For the text-containing cell, return its midpoint in [x, y] coordinate format. 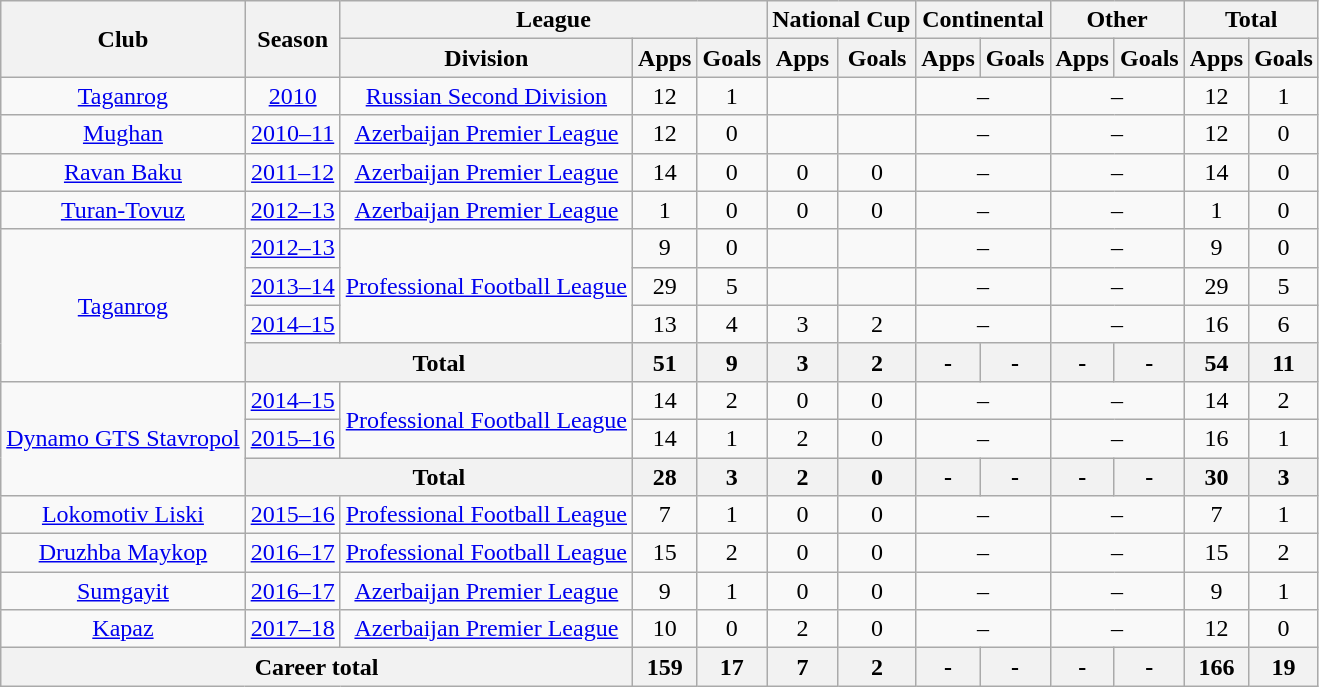
Turan-Tovuz [123, 210]
17 [732, 667]
2010–11 [292, 134]
166 [1216, 667]
Continental [983, 20]
19 [1284, 667]
11 [1284, 362]
54 [1216, 362]
National Cup [842, 20]
30 [1216, 477]
Career total [317, 667]
13 [665, 324]
28 [665, 477]
Russian Second Division [486, 96]
4 [732, 324]
2017–18 [292, 629]
Dynamo GTS Stavropol [123, 438]
10 [665, 629]
Division [486, 58]
Lokomotiv Liski [123, 515]
2011–12 [292, 172]
Ravan Baku [123, 172]
Other [1117, 20]
Sumgayit [123, 591]
Mughan [123, 134]
League [554, 20]
51 [665, 362]
2013–14 [292, 286]
6 [1284, 324]
159 [665, 667]
2010 [292, 96]
Club [123, 39]
Kapaz [123, 629]
Druzhba Maykop [123, 553]
Season [292, 39]
